Capture the cell that displays the provided text and extract its [x, y] central coordinate. 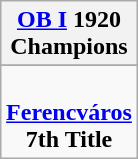
OB I 1920Champions [70, 34]
Ferencváros7th Title [70, 112]
